Return the [X, Y] coordinate for the center point of the cell that contains the specified text.  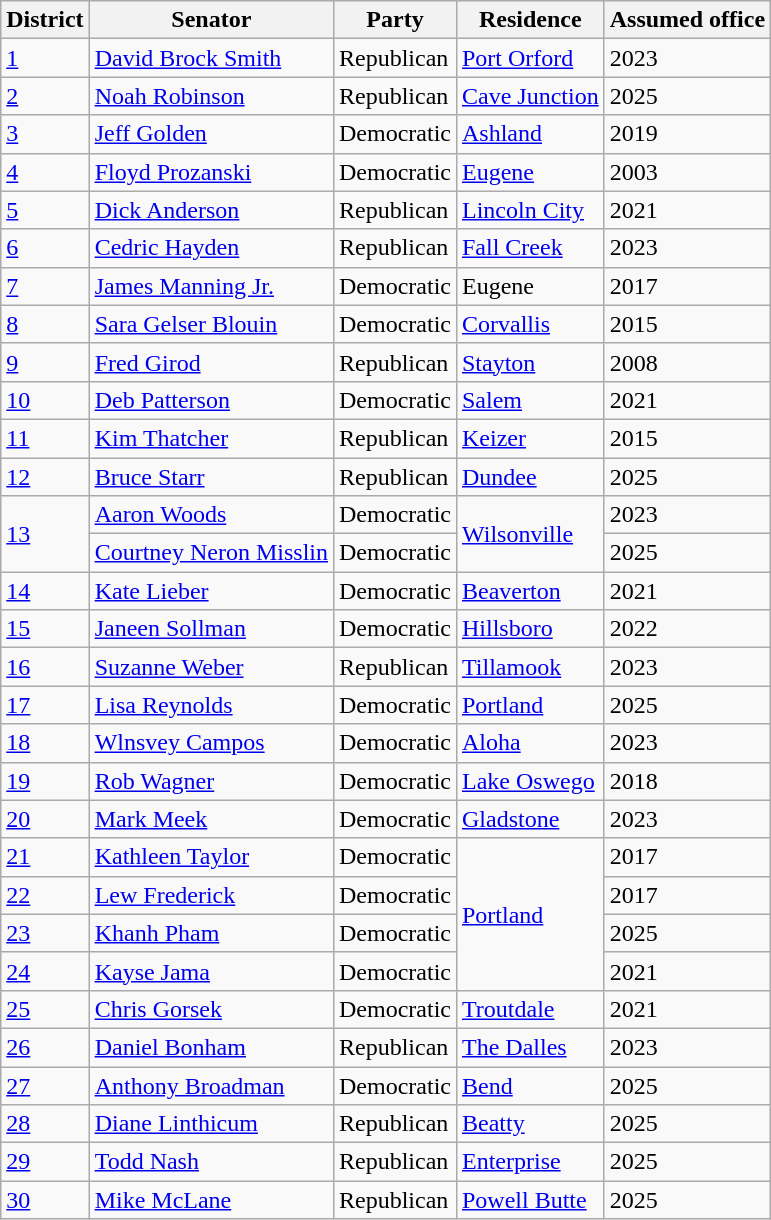
Aaron Woods [211, 515]
Port Orford [530, 58]
Powell Butte [530, 1200]
29 [45, 1162]
26 [45, 1047]
27 [45, 1085]
21 [45, 857]
Enterprise [530, 1162]
23 [45, 933]
Cave Junction [530, 96]
Dundee [530, 477]
22 [45, 895]
Bend [530, 1085]
Bruce Starr [211, 477]
8 [45, 324]
10 [45, 400]
18 [45, 743]
2022 [687, 629]
Dick Anderson [211, 210]
Kayse Jama [211, 971]
Fred Girod [211, 362]
Aloha [530, 743]
25 [45, 1009]
Rob Wagner [211, 781]
Khanh Pham [211, 933]
Kim Thatcher [211, 438]
Troutdale [530, 1009]
Beatty [530, 1124]
Kathleen Taylor [211, 857]
3 [45, 134]
Senator [211, 20]
12 [45, 477]
24 [45, 971]
David Brock Smith [211, 58]
District [45, 20]
Diane Linthicum [211, 1124]
5 [45, 210]
2018 [687, 781]
28 [45, 1124]
4 [45, 172]
Janeen Sollman [211, 629]
20 [45, 819]
17 [45, 705]
Courtney Neron Misslin [211, 553]
James Manning Jr. [211, 286]
Cedric Hayden [211, 248]
Daniel Bonham [211, 1047]
The Dalles [530, 1047]
Chris Gorsek [211, 1009]
Lake Oswego [530, 781]
Jeff Golden [211, 134]
14 [45, 591]
Suzanne Weber [211, 667]
Lincoln City [530, 210]
Wlnsvey Campos [211, 743]
2019 [687, 134]
Gladstone [530, 819]
9 [45, 362]
6 [45, 248]
Kate Lieber [211, 591]
Hillsboro [530, 629]
Floyd Prozanski [211, 172]
Sara Gelser Blouin [211, 324]
Salem [530, 400]
Anthony Broadman [211, 1085]
Todd Nash [211, 1162]
Lew Frederick [211, 895]
Tillamook [530, 667]
19 [45, 781]
Assumed office [687, 20]
Corvallis [530, 324]
Beaverton [530, 591]
Mark Meek [211, 819]
11 [45, 438]
7 [45, 286]
Lisa Reynolds [211, 705]
1 [45, 58]
13 [45, 534]
Stayton [530, 362]
2003 [687, 172]
30 [45, 1200]
Fall Creek [530, 248]
Noah Robinson [211, 96]
Mike McLane [211, 1200]
Keizer [530, 438]
Residence [530, 20]
2 [45, 96]
16 [45, 667]
Wilsonville [530, 534]
Deb Patterson [211, 400]
Party [394, 20]
2008 [687, 362]
15 [45, 629]
Ashland [530, 134]
